Pinpoint the cell where the given text exists, returning its (x, y) midpoint coordinate. 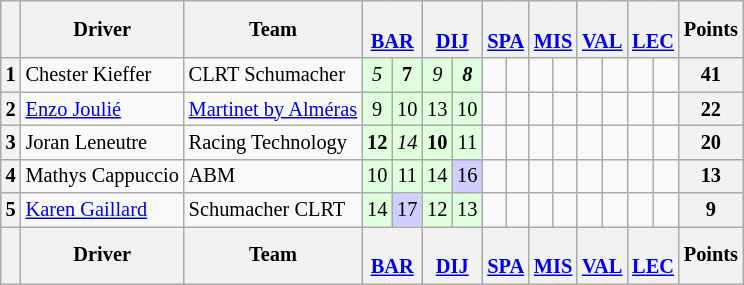
22 (711, 109)
3 (11, 142)
41 (711, 75)
Mathys Cappuccio (102, 176)
Karen Gaillard (102, 210)
Racing Technology (273, 142)
17 (407, 210)
Chester Kieffer (102, 75)
ABM (273, 176)
16 (467, 176)
20 (711, 142)
7 (407, 75)
Martinet by Alméras (273, 109)
4 (11, 176)
1 (11, 75)
Schumacher CLRT (273, 210)
Joran Leneutre (102, 142)
2 (11, 109)
CLRT Schumacher (273, 75)
Enzo Joulié (102, 109)
8 (467, 75)
